Return (X, Y) of the center of cell containing provided text 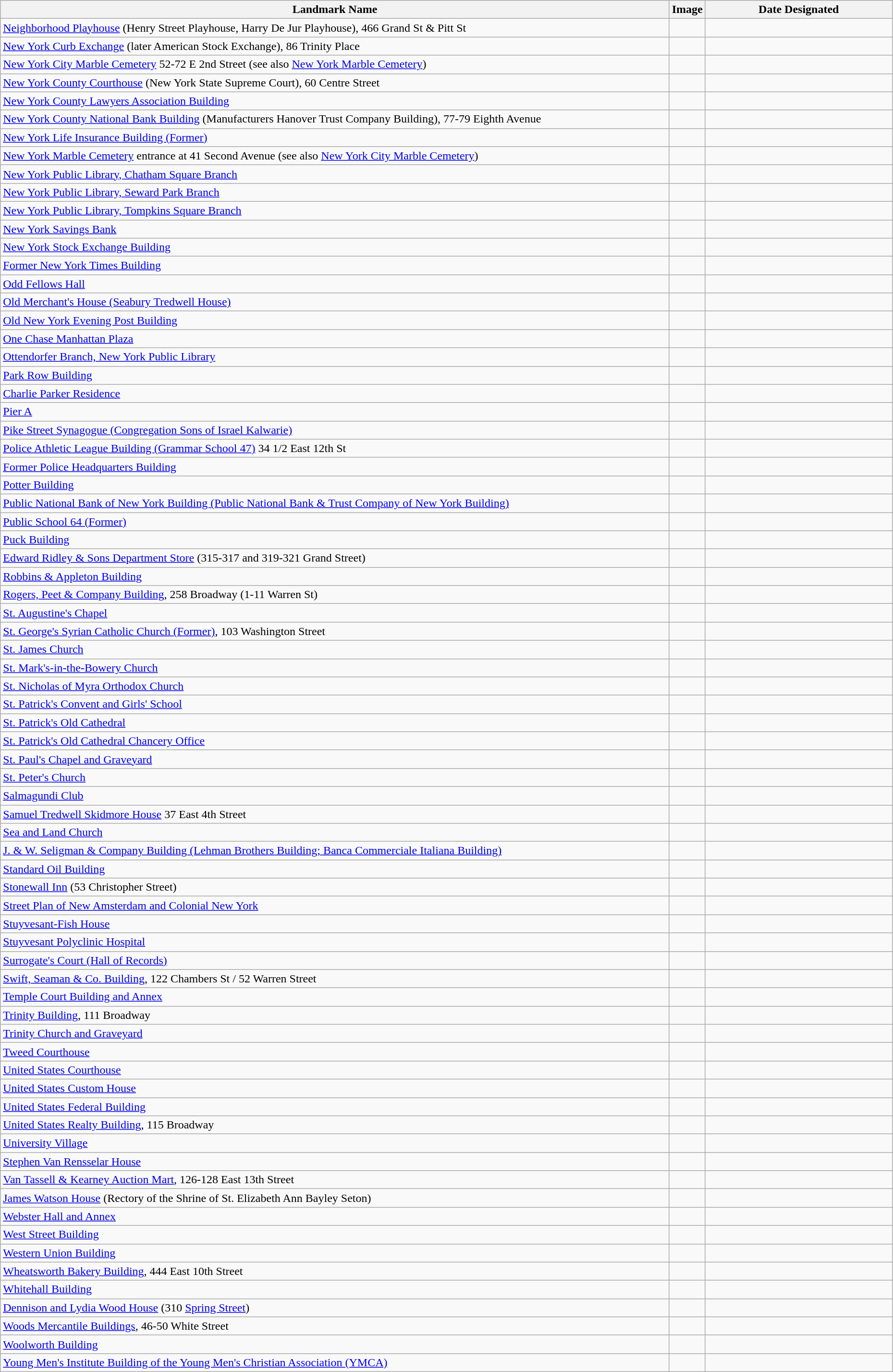
Sea and Land Church (335, 833)
New York County Courthouse (New York State Supreme Court), 60 Centre Street (335, 83)
St. Nicholas of Myra Orthodox Church (335, 686)
Woods Mercantile Buildings, 46-50 White Street (335, 1326)
New York Stock Exchange Building (335, 247)
New York Public Library, Seward Park Branch (335, 192)
James Watson House (Rectory of the Shrine of St. Elizabeth Ann Bayley Seton) (335, 1198)
St. Augustine's Chapel (335, 613)
New York County National Bank Building (Manufacturers Hanover Trust Company Building), 77-79 Eighth Avenue (335, 119)
Image (687, 10)
Edward Ridley & Sons Department Store (315-317 and 319-321 Grand Street) (335, 558)
United States Realty Building, 115 Broadway (335, 1125)
St. Paul's Chapel and Graveyard (335, 759)
J. & W. Seligman & Company Building (Lehman Brothers Building; Banca Commerciale Italiana Building) (335, 851)
Landmark Name (335, 10)
New York Public Library, Tompkins Square Branch (335, 210)
Webster Hall and Annex (335, 1216)
Swift, Seaman & Co. Building, 122 Chambers St / 52 Warren Street (335, 979)
Salmagundi Club (335, 796)
Standard Oil Building (335, 869)
Potter Building (335, 485)
Former New York Times Building (335, 266)
University Village (335, 1143)
St. Patrick's Old Cathedral (335, 723)
Odd Fellows Hall (335, 284)
New York Marble Cemetery entrance at 41 Second Avenue (see also New York City Marble Cemetery) (335, 156)
New York Curb Exchange (later American Stock Exchange), 86 Trinity Place (335, 46)
New York Life Insurance Building (Former) (335, 137)
Stephen Van Rensselar House (335, 1162)
Temple Court Building and Annex (335, 997)
New York County Lawyers Association Building (335, 101)
Stuyvesant-Fish House (335, 924)
Tweed Courthouse (335, 1052)
West Street Building (335, 1235)
Trinity Church and Graveyard (335, 1033)
Pike Street Synagogue (Congregation Sons of Israel Kalwarie) (335, 430)
Former Police Headquarters Building (335, 466)
United States Custom House (335, 1088)
One Chase Manhattan Plaza (335, 339)
Police Athletic League Building (Grammar School 47) 34 1/2 East 12th St (335, 448)
United States Federal Building (335, 1106)
St. Peter's Church (335, 777)
Rogers, Peet & Company Building, 258 Broadway (1-11 Warren St) (335, 595)
Woolworth Building (335, 1344)
St. Mark's-in-the-Bowery Church (335, 668)
Young Men's Institute Building of the Young Men's Christian Association (YMCA) (335, 1362)
St. James Church (335, 649)
Robbins & Appleton Building (335, 576)
Public School 64 (Former) (335, 521)
Dennison and Lydia Wood House (310 Spring Street) (335, 1308)
Public National Bank of New York Building (Public National Bank & Trust Company of New York Building) (335, 503)
St. Patrick's Convent and Girls' School (335, 704)
Wheatsworth Bakery Building, 444 East 10th Street (335, 1271)
Street Plan of New Amsterdam and Colonial New York (335, 906)
Stonewall Inn (53 Christopher Street) (335, 887)
Neighborhood Playhouse (Henry Street Playhouse, Harry De Jur Playhouse), 466 Grand St & Pitt St (335, 28)
Park Row Building (335, 375)
Pier A (335, 412)
New York Savings Bank (335, 229)
Surrogate's Court (Hall of Records) (335, 960)
Old Merchant's House (Seabury Tredwell House) (335, 302)
New York City Marble Cemetery 52-72 E 2nd Street (see also New York Marble Cemetery) (335, 64)
Stuyvesant Polyclinic Hospital (335, 942)
Ottendorfer Branch, New York Public Library (335, 357)
Van Tassell & Kearney Auction Mart, 126-128 East 13th Street (335, 1180)
St. George's Syrian Catholic Church (Former), 103 Washington Street (335, 631)
Samuel Tredwell Skidmore House 37 East 4th Street (335, 814)
Old New York Evening Post Building (335, 320)
St. Patrick's Old Cathedral Chancery Office (335, 741)
New York Public Library, Chatham Square Branch (335, 174)
Date Designated (798, 10)
Whitehall Building (335, 1289)
Puck Building (335, 540)
United States Courthouse (335, 1070)
Charlie Parker Residence (335, 393)
Western Union Building (335, 1253)
Trinity Building, 111 Broadway (335, 1015)
